Locate the cell with the specified text and output its (X, Y) center coordinate. 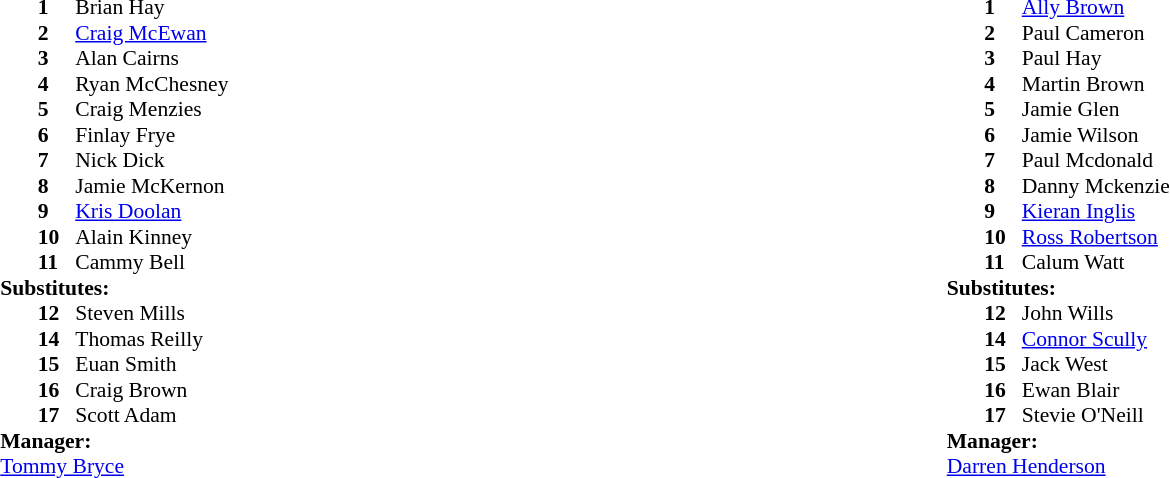
Thomas Reilly (225, 339)
Craig McEwan (225, 33)
Nick Dick (225, 161)
Kris Doolan (225, 211)
Finlay Frye (225, 135)
Jamie McKernon (225, 186)
Steven Mills (225, 313)
Alain Kinney (225, 237)
Euan Smith (225, 365)
Craig Brown (225, 390)
Manager: (188, 441)
Craig Menzies (225, 109)
Alan Cairns (225, 59)
Ryan McChesney (225, 84)
Cammy Bell (225, 263)
Substitutes: (188, 288)
Scott Adam (225, 415)
